From the cell containing the given text, extract its center point as (X, Y) coordinate. 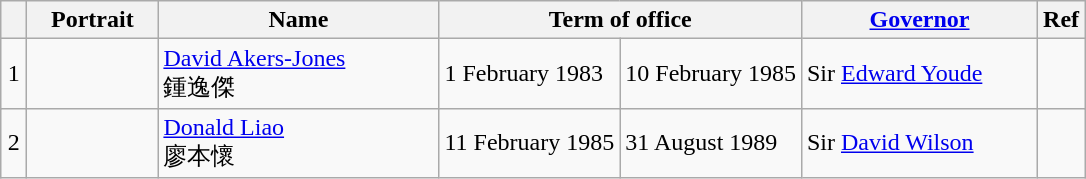
Sir David Wilson (919, 143)
Portrait (92, 20)
Governor (919, 20)
Ref (1062, 20)
Sir Edward Youde (919, 74)
1 February 1983 (530, 74)
Donald Liao廖本懷 (298, 143)
David Akers-Jones鍾逸傑 (298, 74)
10 February 1985 (711, 74)
Term of office (620, 20)
1 (14, 74)
11 February 1985 (530, 143)
31 August 1989 (711, 143)
2 (14, 143)
Name (298, 20)
